For the text-containing cell, return its midpoint in (x, y) coordinate format. 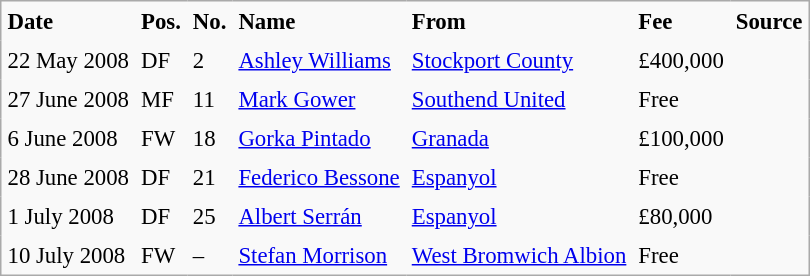
Mark Gower (318, 100)
No. (210, 21)
28 June 2008 (68, 178)
21 (210, 178)
Granada (520, 138)
£400,000 (680, 60)
Source (770, 21)
From (520, 21)
Gorka Pintado (318, 138)
Pos. (161, 21)
Stockport County (520, 60)
Albert Serrán (318, 216)
22 May 2008 (68, 60)
18 (210, 138)
25 (210, 216)
Date (68, 21)
West Bromwich Albion (520, 256)
27 June 2008 (68, 100)
MF (161, 100)
£80,000 (680, 216)
Ashley Williams (318, 60)
– (210, 256)
11 (210, 100)
1 July 2008 (68, 216)
10 July 2008 (68, 256)
2 (210, 60)
Federico Bessone (318, 178)
6 June 2008 (68, 138)
Stefan Morrison (318, 256)
Fee (680, 21)
Name (318, 21)
Southend United (520, 100)
£100,000 (680, 138)
